Detect which cell encompasses the target text, then output its [X, Y] center coordinate. 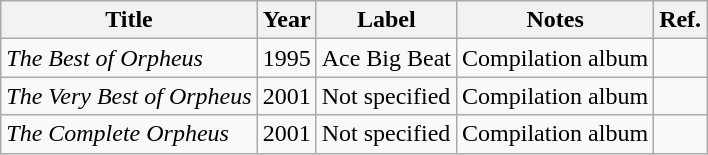
The Best of Orpheus [129, 58]
Year [286, 20]
Ref. [680, 20]
The Very Best of Orpheus [129, 96]
Ace Big Beat [386, 58]
Label [386, 20]
Title [129, 20]
Notes [556, 20]
1995 [286, 58]
The Complete Orpheus [129, 134]
